Provide the (x, y) coordinate of the cell's center where the given text is located.  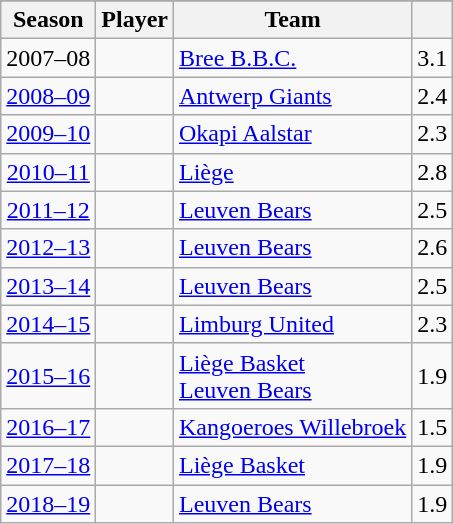
Team (293, 20)
Player (135, 20)
2008–09 (48, 96)
2.8 (432, 172)
2.6 (432, 248)
2016–17 (48, 427)
2.4 (432, 96)
2007–08 (48, 58)
2010–11 (48, 172)
2009–10 (48, 134)
1.5 (432, 427)
Limburg United (293, 324)
Liège Basket (293, 465)
Liège BasketLeuven Bears (293, 376)
2014–15 (48, 324)
2012–13 (48, 248)
Antwerp Giants (293, 96)
2018–19 (48, 503)
Bree B.B.C. (293, 58)
Liège (293, 172)
2015–16 (48, 376)
Okapi Aalstar (293, 134)
Season (48, 20)
Kangoeroes Willebroek (293, 427)
2017–18 (48, 465)
2013–14 (48, 286)
2011–12 (48, 210)
3.1 (432, 58)
